Scan for the cell matching the given text and deliver its [X, Y] coordinate at center. 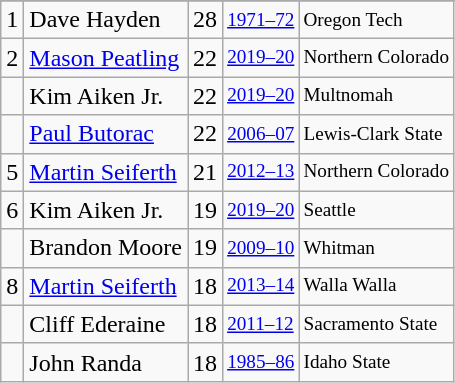
John Randa [106, 362]
2012–13 [261, 172]
Whitman [376, 248]
2009–10 [261, 248]
1985–86 [261, 362]
Seattle [376, 210]
2011–12 [261, 324]
Mason Peatling [106, 58]
Cliff Ederaine [106, 324]
Brandon Moore [106, 248]
5 [12, 172]
8 [12, 286]
1 [12, 20]
Multnomah [376, 96]
Paul Butorac [106, 134]
28 [206, 20]
2006–07 [261, 134]
Sacramento State [376, 324]
2 [12, 58]
6 [12, 210]
Oregon Tech [376, 20]
Lewis-Clark State [376, 134]
2013–14 [261, 286]
Idaho State [376, 362]
Walla Walla [376, 286]
1971–72 [261, 20]
Dave Hayden [106, 20]
21 [206, 172]
